Output the [X, Y] coordinate of the center of the cell containing the given text.  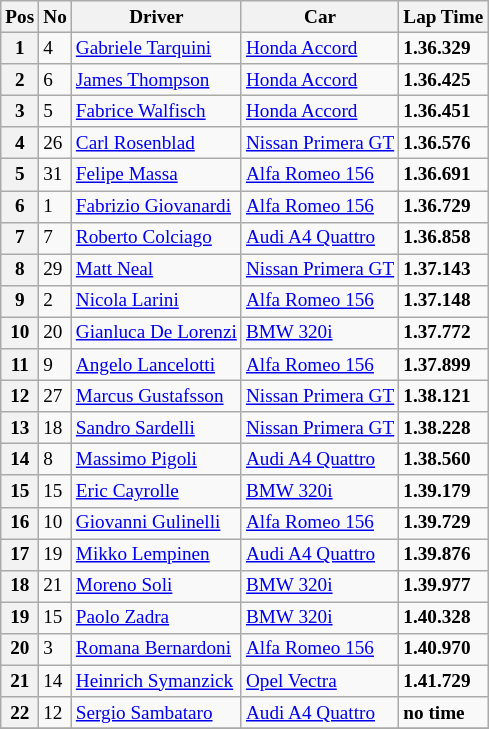
1.36.329 [444, 48]
1.39.179 [444, 491]
Marcus Gustafsson [156, 396]
Fabrice Walfisch [156, 111]
Massimo Pigoli [156, 460]
Sandro Sardelli [156, 428]
1.39.977 [444, 586]
Fabrizio Giovanardi [156, 206]
29 [56, 270]
1.39.876 [444, 554]
1.36.858 [444, 238]
1.38.228 [444, 428]
1.36.451 [444, 111]
Moreno Soli [156, 586]
Opel Vectra [320, 681]
13 [20, 428]
31 [56, 175]
Eric Cayrolle [156, 491]
James Thompson [156, 80]
11 [20, 365]
Giovanni Gulinelli [156, 523]
27 [56, 396]
Lap Time [444, 17]
26 [56, 143]
Driver [156, 17]
1.39.729 [444, 523]
1.37.899 [444, 365]
1.37.772 [444, 333]
Romana Bernardoni [156, 649]
16 [20, 523]
Roberto Colciago [156, 238]
Pos [20, 17]
No [56, 17]
22 [20, 713]
1.36.729 [444, 206]
1.37.143 [444, 270]
1.36.691 [444, 175]
1.41.729 [444, 681]
Gabriele Tarquini [156, 48]
Felipe Massa [156, 175]
no time [444, 713]
1.37.148 [444, 301]
Angelo Lancelotti [156, 365]
Car [320, 17]
Gianluca De Lorenzi [156, 333]
1.40.970 [444, 649]
Heinrich Symanzick [156, 681]
Matt Neal [156, 270]
1.38.560 [444, 460]
17 [20, 554]
Carl Rosenblad [156, 143]
1.38.121 [444, 396]
Sergio Sambataro [156, 713]
1.36.425 [444, 80]
1.36.576 [444, 143]
1.40.328 [444, 618]
Mikko Lempinen [156, 554]
Paolo Zadra [156, 618]
Nicola Larini [156, 301]
